Identify which cell holds the provided text, then report its (x, y) central coordinate. 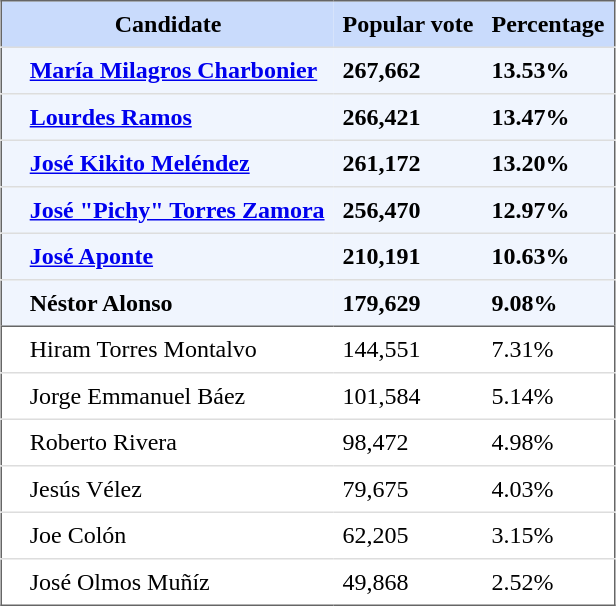
101,584 (408, 396)
7.31% (548, 349)
Hiram Torres Montalvo (178, 349)
4.98% (548, 442)
Roberto Rivera (178, 442)
Popular vote (408, 24)
210,191 (408, 256)
Jorge Emmanuel Báez (178, 396)
José Olmos Muñíz (178, 582)
Candidate (168, 24)
Percentage (548, 24)
4.03% (548, 489)
13.53% (548, 70)
5.14% (548, 396)
Joe Colón (178, 535)
256,470 (408, 210)
49,868 (408, 582)
Jesús Vélez (178, 489)
261,172 (408, 163)
179,629 (408, 303)
266,421 (408, 117)
12.97% (548, 210)
2.52% (548, 582)
13.47% (548, 117)
José Aponte (178, 256)
98,472 (408, 442)
María Milagros Charbonier (178, 70)
3.15% (548, 535)
79,675 (408, 489)
10.63% (548, 256)
9.08% (548, 303)
13.20% (548, 163)
José Kikito Meléndez (178, 163)
Lourdes Ramos (178, 117)
144,551 (408, 349)
Néstor Alonso (178, 303)
267,662 (408, 70)
62,205 (408, 535)
José "Pichy" Torres Zamora (178, 210)
